Locate the cell with the specified text and output its (X, Y) center coordinate. 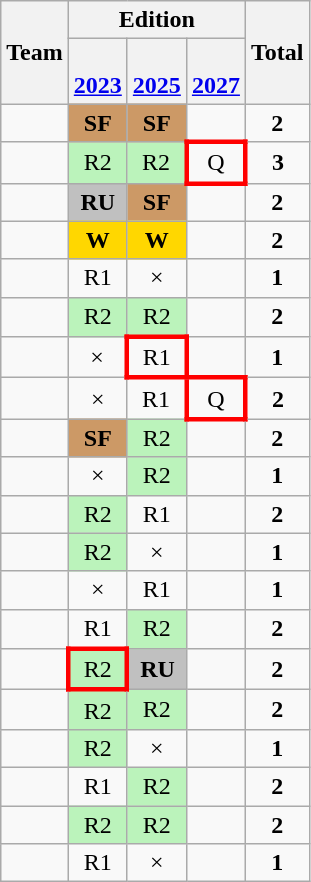
2027 (216, 72)
3 (277, 162)
2023 (98, 72)
2025 (156, 72)
Edition (156, 20)
Total (277, 52)
Team (35, 52)
